Detect which cell encompasses the target text, then output its [X, Y] center coordinate. 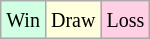
Win [24, 20]
Draw [72, 20]
Loss [126, 20]
